Determine the (x, y) coordinate at the center of the cell enclosing the given text.  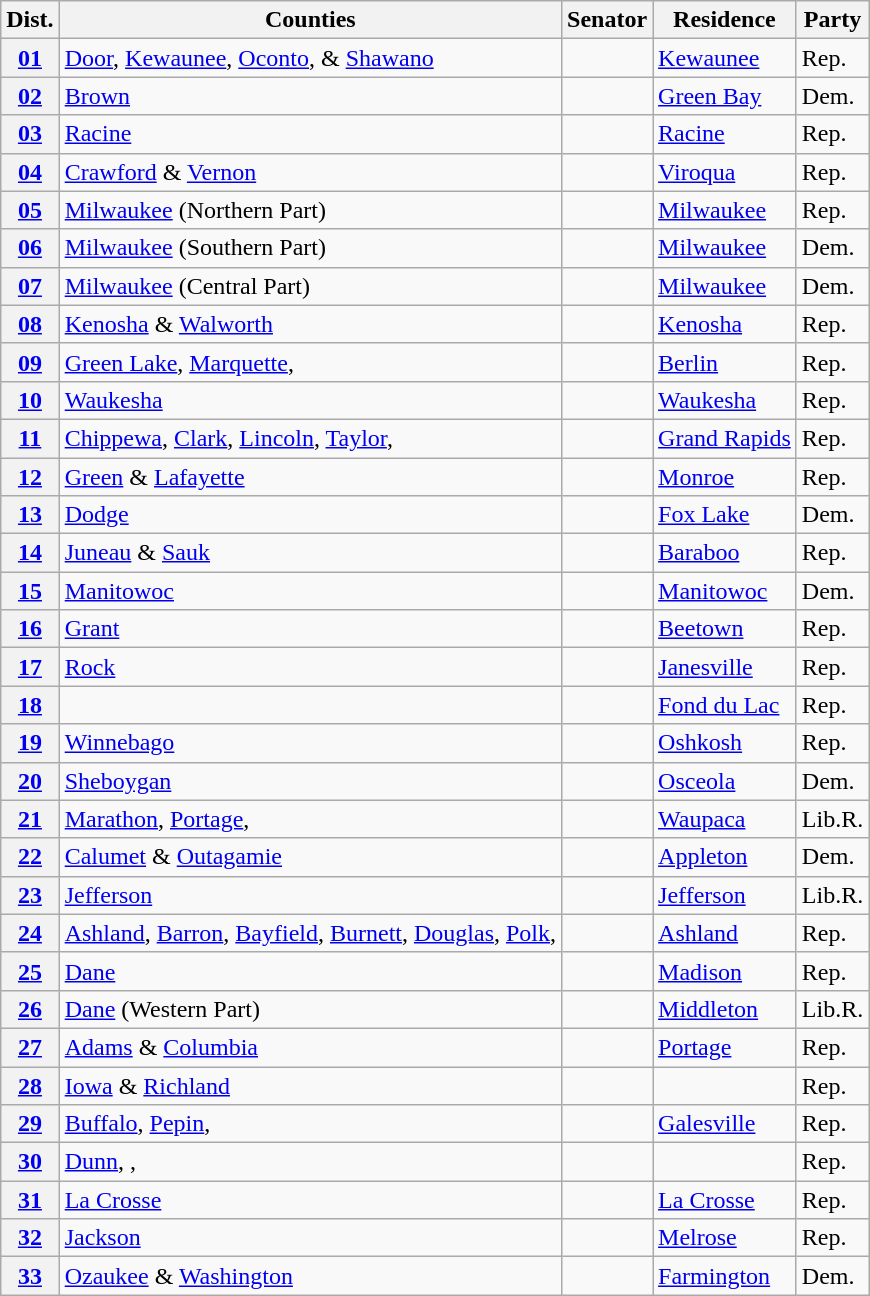
24 (30, 933)
Iowa & Richland (310, 1085)
Farmington (725, 1276)
Door, Kewaunee, Oconto, & Shawano (310, 58)
31 (30, 1200)
Juneau & Sauk (310, 553)
09 (30, 362)
Dunn, , (310, 1162)
15 (30, 591)
Calumet & Outagamie (310, 857)
20 (30, 781)
Grand Rapids (725, 438)
14 (30, 553)
Fox Lake (725, 515)
13 (30, 515)
Green Lake, Marquette, (310, 362)
Jackson (310, 1238)
Monroe (725, 477)
Kewaunee (725, 58)
Galesville (725, 1124)
Grant (310, 629)
Ozaukee & Washington (310, 1276)
Brown (310, 96)
07 (30, 286)
Portage (725, 1047)
30 (30, 1162)
Ashland, Barron, Bayfield, Burnett, Douglas, Polk, (310, 933)
Oshkosh (725, 743)
Viroqua (725, 172)
Dist. (30, 20)
Appleton (725, 857)
08 (30, 324)
Senator (608, 20)
Osceola (725, 781)
06 (30, 248)
32 (30, 1238)
Counties (310, 20)
11 (30, 438)
Madison (725, 971)
Kenosha (725, 324)
Milwaukee (Central Part) (310, 286)
23 (30, 895)
Waupaca (725, 819)
01 (30, 58)
03 (30, 134)
25 (30, 971)
Baraboo (725, 553)
Residence (725, 20)
Green & Lafayette (310, 477)
Janesville (725, 667)
Ashland (725, 933)
27 (30, 1047)
Fond du Lac (725, 705)
33 (30, 1276)
Buffalo, Pepin, (310, 1124)
10 (30, 400)
Party (832, 20)
Milwaukee (Southern Part) (310, 248)
18 (30, 705)
05 (30, 210)
28 (30, 1085)
Green Bay (725, 96)
Chippewa, Clark, Lincoln, Taylor, (310, 438)
Winnebago (310, 743)
Middleton (725, 1009)
Kenosha & Walworth (310, 324)
21 (30, 819)
04 (30, 172)
Berlin (725, 362)
17 (30, 667)
Dodge (310, 515)
Adams & Columbia (310, 1047)
22 (30, 857)
Dane (Western Part) (310, 1009)
Beetown (725, 629)
29 (30, 1124)
Melrose (725, 1238)
19 (30, 743)
Rock (310, 667)
Crawford & Vernon (310, 172)
Milwaukee (Northern Part) (310, 210)
16 (30, 629)
12 (30, 477)
26 (30, 1009)
02 (30, 96)
Marathon, Portage, (310, 819)
Dane (310, 971)
Sheboygan (310, 781)
